Detect which cell encompasses the target text, then output its (x, y) center coordinate. 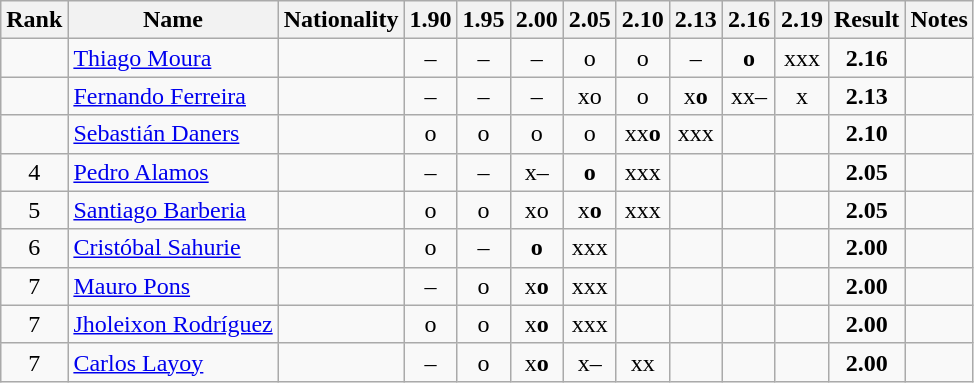
1.90 (430, 20)
Rank (34, 20)
Santiago Barberia (173, 210)
6 (34, 248)
Thiago Moura (173, 58)
5 (34, 210)
Fernando Ferreira (173, 96)
Pedro Alamos (173, 172)
xxo (642, 134)
Mauro Pons (173, 286)
Notes (939, 20)
4 (34, 172)
Jholeixon Rodríguez (173, 324)
Cristóbal Sahurie (173, 248)
Nationality (341, 20)
1.95 (484, 20)
Result (866, 20)
xx (642, 362)
Sebastián Daners (173, 134)
Carlos Layoy (173, 362)
2.19 (802, 20)
xx– (748, 96)
Name (173, 20)
x (802, 96)
